Return the (X, Y) coordinate for the center point of the cell that contains the specified text.  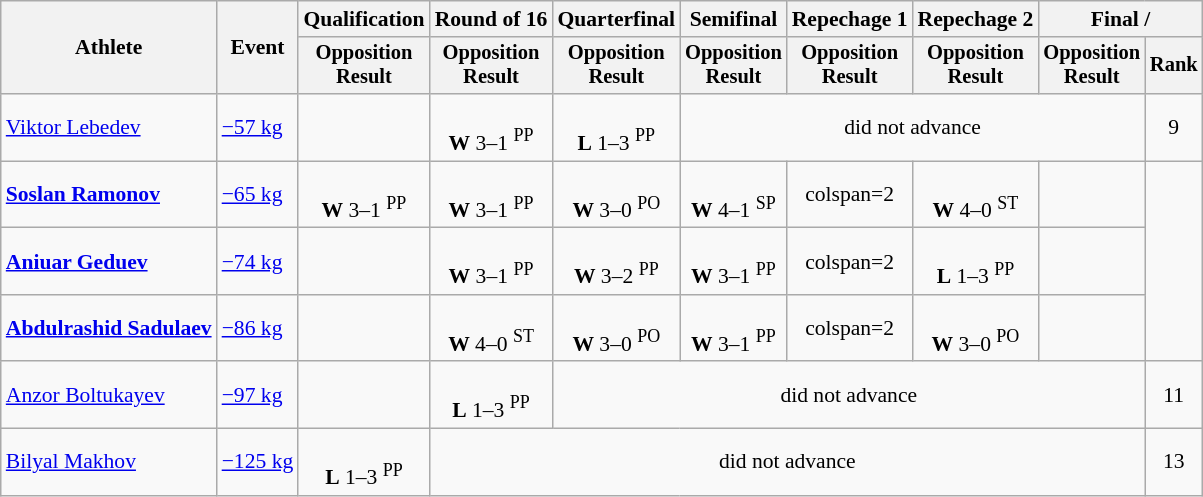
Event (258, 48)
Bilyal Makhov (109, 462)
W 3–2 PP (616, 262)
Athlete (109, 48)
Round of 16 (492, 19)
9 (1174, 128)
Semifinal (734, 19)
Qualification (364, 19)
−125 kg (258, 462)
W 4–1 SP (734, 194)
Soslan Ramonov (109, 194)
Abdulrashid Sadulaev (109, 328)
Viktor Lebedev (109, 128)
Aniuar Geduev (109, 262)
Repechage 2 (976, 19)
Repechage 1 (850, 19)
−65 kg (258, 194)
Anzor Boltukayev (109, 396)
Rank (1174, 66)
11 (1174, 396)
Quarterfinal (616, 19)
−57 kg (258, 128)
−97 kg (258, 396)
−86 kg (258, 328)
Final / (1120, 19)
13 (1174, 462)
−74 kg (258, 262)
